Search for the cell housing the specified text and yield its [X, Y] center coordinate. 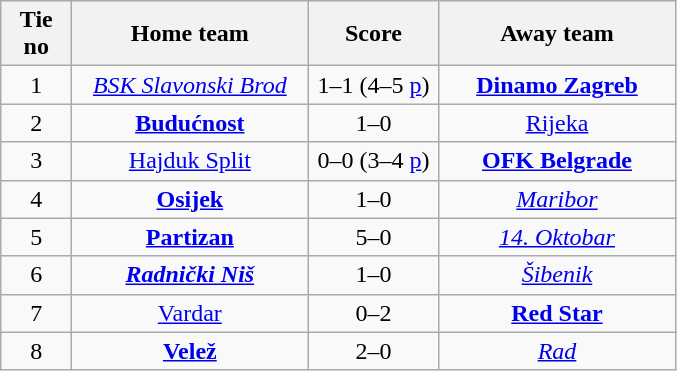
Dinamo Zagreb [557, 85]
Velež [190, 351]
0–2 [374, 313]
14. Oktobar [557, 237]
Rijeka [557, 123]
Vardar [190, 313]
Red Star [557, 313]
Šibenik [557, 275]
6 [36, 275]
Budućnost [190, 123]
Radnički Niš [190, 275]
5–0 [374, 237]
Tie no [36, 34]
1–1 (4–5 p) [374, 85]
2 [36, 123]
4 [36, 199]
7 [36, 313]
BSK Slavonski Brod [190, 85]
5 [36, 237]
Maribor [557, 199]
3 [36, 161]
2–0 [374, 351]
Score [374, 34]
Osijek [190, 199]
Partizan [190, 237]
OFK Belgrade [557, 161]
0–0 (3–4 p) [374, 161]
Away team [557, 34]
Hajduk Split [190, 161]
1 [36, 85]
Home team [190, 34]
8 [36, 351]
Rad [557, 351]
